For the text-containing cell, return its midpoint in (x, y) coordinate format. 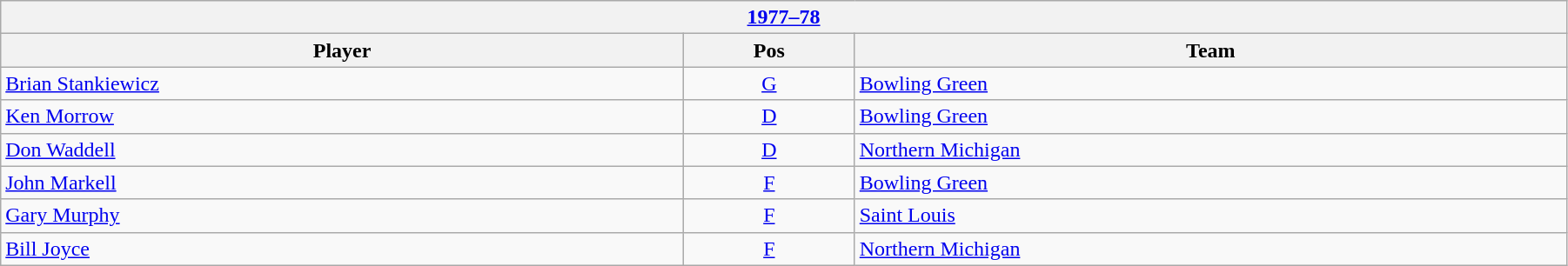
Team (1210, 50)
Brian Stankiewicz (343, 83)
1977–78 (784, 17)
Gary Murphy (343, 216)
Saint Louis (1210, 216)
Don Waddell (343, 150)
John Markell (343, 183)
Ken Morrow (343, 116)
Player (343, 50)
Bill Joyce (343, 249)
G (769, 83)
Pos (769, 50)
